Locate the cell with the specified text and output its [x, y] center coordinate. 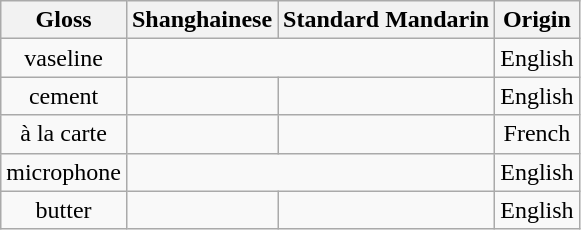
Gloss [64, 20]
vaseline [64, 58]
butter [64, 210]
cement [64, 96]
Standard Mandarin [386, 20]
microphone [64, 172]
Origin [537, 20]
French [537, 134]
Shanghainese [202, 20]
à la carte [64, 134]
